Identify which cell holds the provided text, then report its (X, Y) central coordinate. 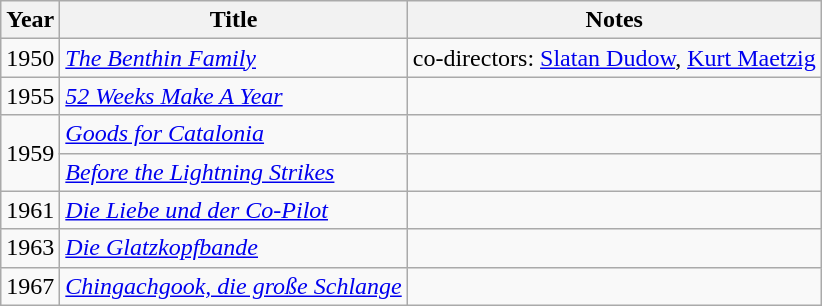
The Benthin Family (234, 58)
1961 (30, 210)
1955 (30, 96)
1950 (30, 58)
Goods for Catalonia (234, 134)
Year (30, 20)
1963 (30, 248)
Before the Lightning Strikes (234, 172)
Die Liebe und der Co-Pilot (234, 210)
Notes (614, 20)
co-directors: Slatan Dudow, Kurt Maetzig (614, 58)
1967 (30, 286)
Chingachgook, die große Schlange (234, 286)
1959 (30, 153)
52 Weeks Make A Year (234, 96)
Title (234, 20)
Die Glatzkopfbande (234, 248)
